Output the (x, y) coordinate of the center of the cell containing the given text.  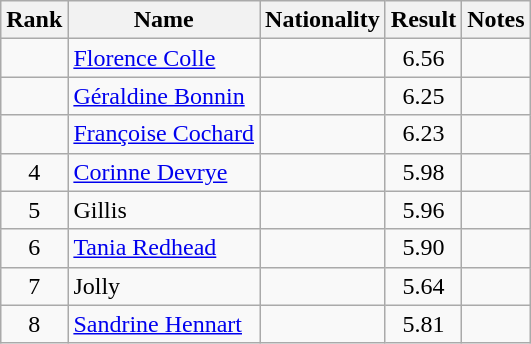
Tania Redhead (164, 248)
5.90 (423, 248)
6.56 (423, 58)
6.23 (423, 134)
7 (34, 286)
5.96 (423, 210)
Rank (34, 20)
8 (34, 324)
5.81 (423, 324)
Nationality (323, 20)
Géraldine Bonnin (164, 96)
Corinne Devrye (164, 172)
5.64 (423, 286)
Notes (496, 20)
4 (34, 172)
Françoise Cochard (164, 134)
Jolly (164, 286)
6.25 (423, 96)
Name (164, 20)
5.98 (423, 172)
Gillis (164, 210)
5 (34, 210)
Result (423, 20)
Florence Colle (164, 58)
Sandrine Hennart (164, 324)
6 (34, 248)
